Identify which cell holds the provided text, then report its [x, y] central coordinate. 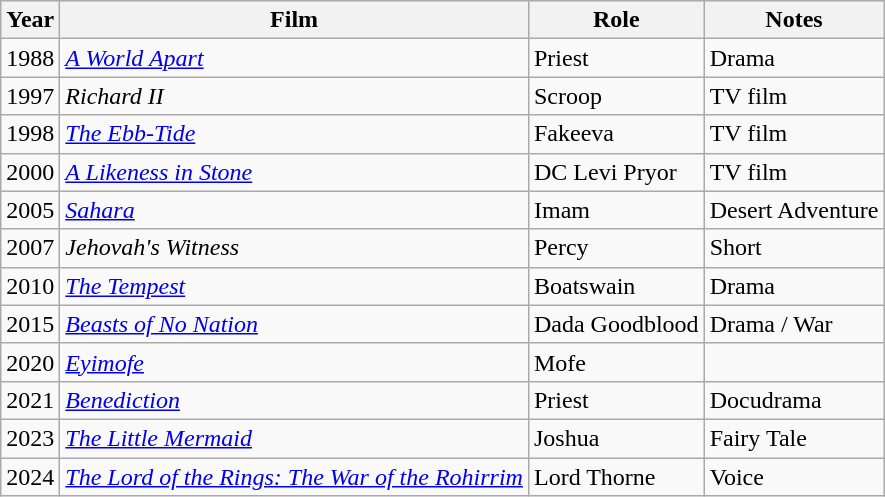
2021 [30, 400]
Boatswain [616, 286]
Benediction [294, 400]
Beasts of No Nation [294, 324]
Richard II [294, 96]
Dada Goodblood [616, 324]
Voice [794, 477]
1988 [30, 58]
The Tempest [294, 286]
Role [616, 20]
Lord Thorne [616, 477]
2023 [30, 438]
Docudrama [794, 400]
2020 [30, 362]
1998 [30, 134]
Desert Adventure [794, 210]
2010 [30, 286]
Fakeeva [616, 134]
A World Apart [294, 58]
2007 [30, 248]
1997 [30, 96]
Short [794, 248]
Fairy Tale [794, 438]
Mofe [616, 362]
Percy [616, 248]
The Little Mermaid [294, 438]
Sahara [294, 210]
Eyimofe [294, 362]
2024 [30, 477]
Jehovah's Witness [294, 248]
2015 [30, 324]
Joshua [616, 438]
Imam [616, 210]
The Lord of the Rings: The War of the Rohirrim [294, 477]
The Ebb-Tide [294, 134]
2005 [30, 210]
2000 [30, 172]
Scroop [616, 96]
Notes [794, 20]
A Likeness in Stone [294, 172]
Drama / War [794, 324]
DC Levi Pryor [616, 172]
Film [294, 20]
Year [30, 20]
